Detect which cell encompasses the target text, then output its [X, Y] center coordinate. 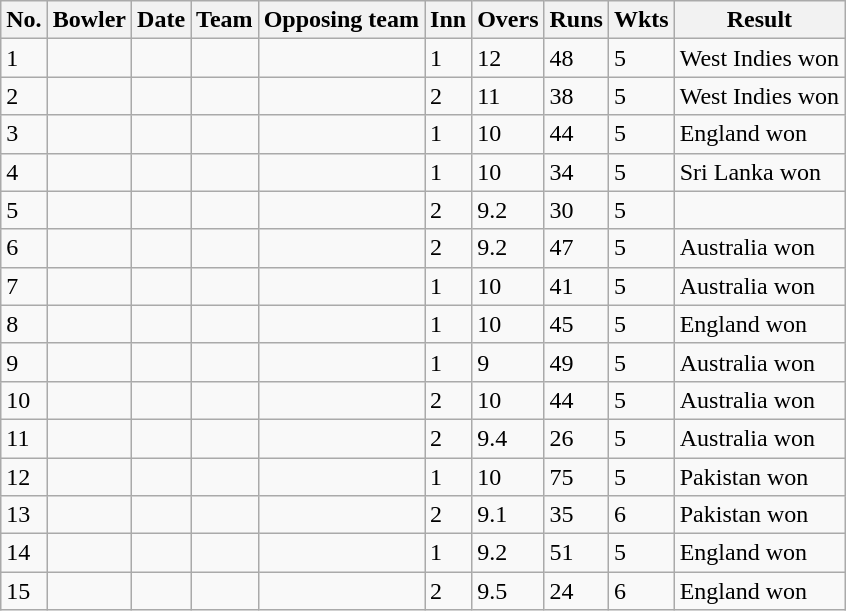
Inn [448, 20]
35 [576, 515]
9.5 [508, 591]
Overs [508, 20]
51 [576, 553]
48 [576, 58]
15 [24, 591]
45 [576, 324]
Result [759, 20]
75 [576, 477]
Date [162, 20]
24 [576, 591]
9.1 [508, 515]
14 [24, 553]
3 [24, 134]
13 [24, 515]
Bowler [89, 20]
30 [576, 210]
Team [225, 20]
No. [24, 20]
7 [24, 286]
Runs [576, 20]
41 [576, 286]
9.4 [508, 438]
34 [576, 172]
8 [24, 324]
38 [576, 96]
49 [576, 362]
Sri Lanka won [759, 172]
26 [576, 438]
4 [24, 172]
Opposing team [341, 20]
Wkts [641, 20]
47 [576, 248]
